Output the [x, y] coordinate of the center of the cell containing the given text.  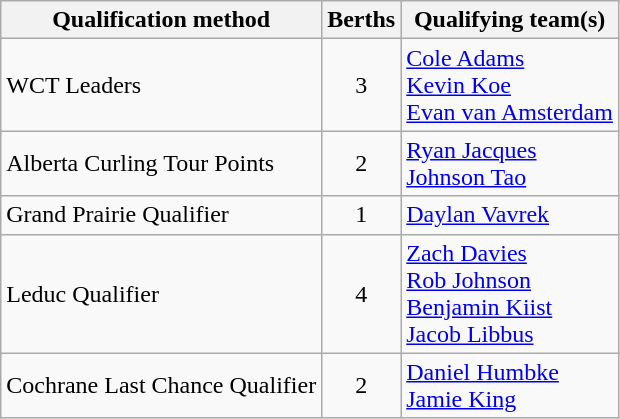
Alberta Curling Tour Points [162, 164]
Qualifying team(s) [510, 20]
Berths [362, 20]
3 [362, 85]
Ryan Jacques Johnson Tao [510, 164]
Grand Prairie Qualifier [162, 215]
Daniel Humbke Jamie King [510, 386]
Zach Davies Rob Johnson Benjamin Kiist Jacob Libbus [510, 294]
Leduc Qualifier [162, 294]
1 [362, 215]
Daylan Vavrek [510, 215]
WCT Leaders [162, 85]
4 [362, 294]
Qualification method [162, 20]
Cochrane Last Chance Qualifier [162, 386]
Cole Adams Kevin Koe Evan van Amsterdam [510, 85]
